Capture the cell that displays the provided text and extract its (x, y) central coordinate. 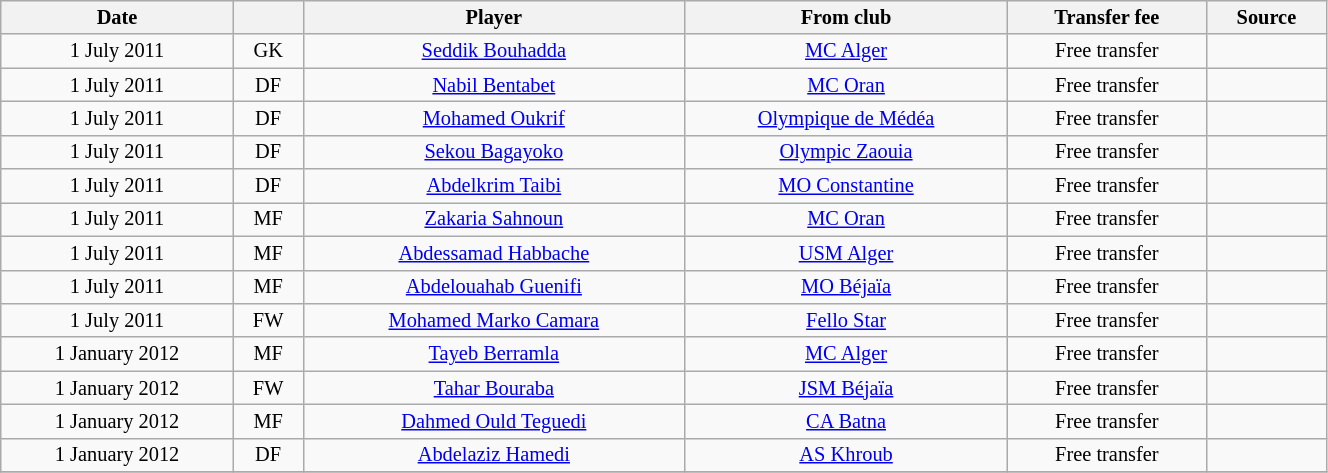
Player (494, 17)
Tahar Bouraba (494, 388)
Fello Star (846, 320)
Dahmed Ould Teguedi (494, 421)
Olympique de Médéa (846, 118)
Olympic Zaouia (846, 152)
MO Constantine (846, 186)
From club (846, 17)
Transfer fee (1106, 17)
USM Alger (846, 253)
Tayeb Berramla (494, 354)
MO Béjaïa (846, 287)
Sekou Bagayoko (494, 152)
Abdelouahab Guenifi (494, 287)
GK (268, 51)
Mohamed Oukrif (494, 118)
JSM Béjaïa (846, 388)
Source (1266, 17)
Nabil Bentabet (494, 85)
Zakaria Sahnoun (494, 219)
CA Batna (846, 421)
Date (118, 17)
Mohamed Marko Camara (494, 320)
Abdelkrim Taibi (494, 186)
AS Khroub (846, 455)
Seddik Bouhadda (494, 51)
Abdessamad Habbache (494, 253)
Abdelaziz Hamedi (494, 455)
